Identify which cell holds the provided text, then report its [X, Y] central coordinate. 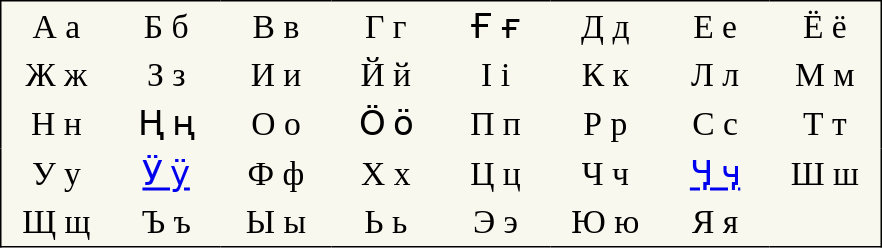
З з [166, 75]
Ӧ ӧ [386, 124]
Ж ж [56, 75]
Б б [166, 26]
Ц ц [496, 173]
Н н [56, 124]
Т т [826, 124]
Ё ё [826, 26]
Ш ш [826, 173]
О о [276, 124]
Г г [386, 26]
Ъ ъ [166, 222]
Ы ы [276, 222]
Р р [605, 124]
Ч ч [605, 173]
А а [56, 26]
Ғ ғ [496, 26]
Й й [386, 75]
Е е [715, 26]
Ң ң [166, 124]
И и [276, 75]
У у [56, 173]
С с [715, 124]
В в [276, 26]
Ӱ ӱ [166, 173]
Д д [605, 26]
Ӌ ӌ [715, 173]
І і [496, 75]
Я я [715, 222]
Щ щ [56, 222]
Э э [496, 222]
Л л [715, 75]
К к [605, 75]
М м [826, 75]
Ь ь [386, 222]
Х х [386, 173]
Ф ф [276, 173]
Ю ю [605, 222]
П п [496, 124]
